Return (x, y) of the center of cell containing provided text 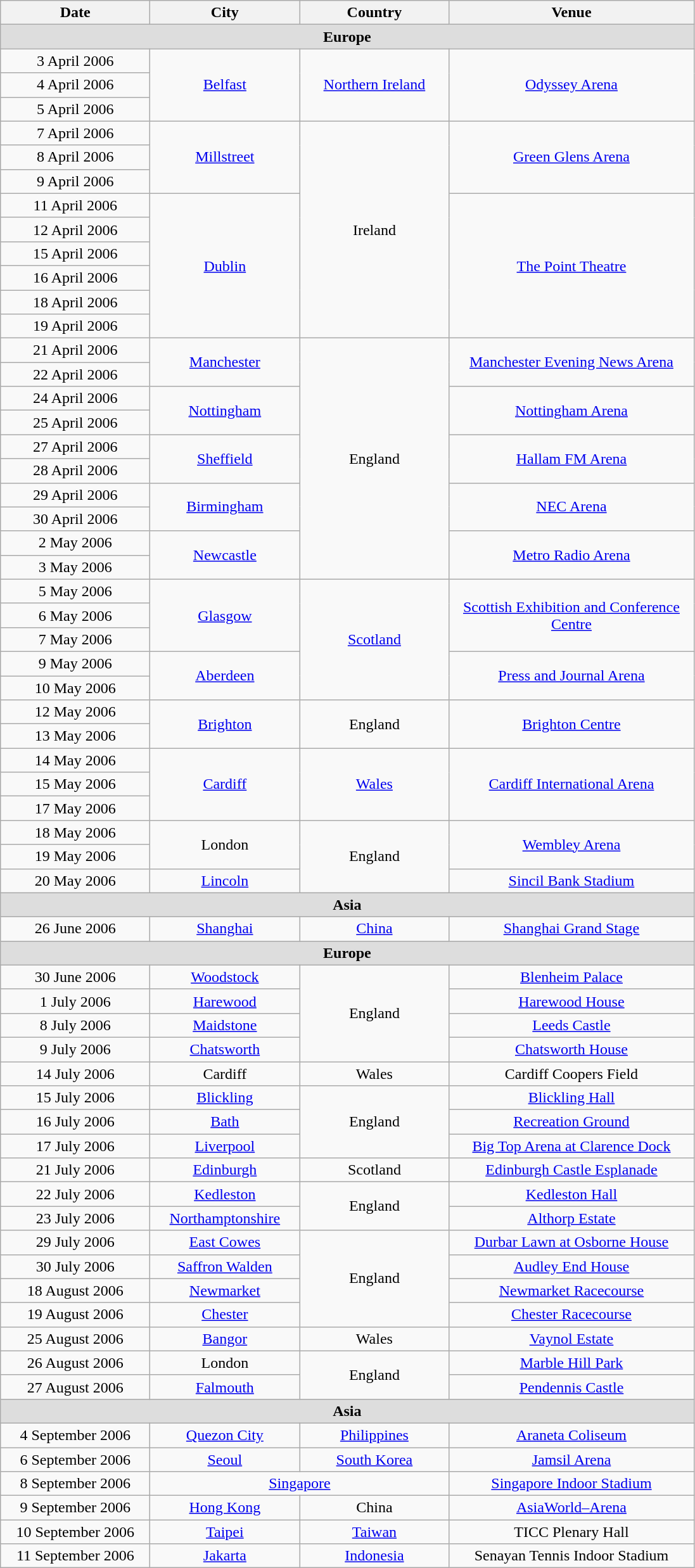
7 April 2006 (75, 133)
Chester Racecourse (571, 1315)
Singapore (300, 1484)
19 May 2006 (75, 857)
Date (75, 13)
Vaynol Estate (571, 1339)
Glasgow (225, 615)
East Cowes (225, 1242)
Lincoln (225, 881)
6 September 2006 (75, 1459)
Quezon City (225, 1435)
Big Top Arena at Clarence Dock (571, 1146)
14 May 2006 (75, 760)
Hong Kong (225, 1508)
20 May 2006 (75, 881)
Woodstock (225, 977)
8 July 2006 (75, 1025)
Northamptonshire (225, 1218)
Saffron Walden (225, 1266)
Wembley Arena (571, 845)
Newcastle (225, 555)
Bangor (225, 1339)
17 July 2006 (75, 1146)
Country (374, 13)
8 April 2006 (75, 157)
Belfast (225, 85)
Chatsworth House (571, 1049)
1 July 2006 (75, 1001)
Jakarta (225, 1556)
Brighton Centre (571, 724)
19 August 2006 (75, 1315)
Hallam FM Arena (571, 459)
12 May 2006 (75, 712)
7 May 2006 (75, 639)
Manchester (225, 362)
Birmingham (225, 507)
Falmouth (225, 1387)
22 July 2006 (75, 1194)
30 June 2006 (75, 977)
Metro Radio Arena (571, 555)
Nottingham (225, 411)
Marble Hill Park (571, 1363)
Audley End House (571, 1266)
11 September 2006 (75, 1556)
9 May 2006 (75, 663)
Indonesia (374, 1556)
Sheffield (225, 459)
Ireland (374, 229)
Althorp Estate (571, 1218)
18 April 2006 (75, 302)
Odyssey Arena (571, 85)
3 May 2006 (75, 567)
15 July 2006 (75, 1098)
4 April 2006 (75, 85)
Nottingham Arena (571, 411)
Maidstone (225, 1025)
27 August 2006 (75, 1387)
9 September 2006 (75, 1508)
29 July 2006 (75, 1242)
17 May 2006 (75, 808)
Chester (225, 1315)
Edinburgh Castle Esplanade (571, 1170)
Bath (225, 1122)
TICC Plenary Hall (571, 1532)
18 August 2006 (75, 1291)
Singapore Indoor Stadium (571, 1484)
Green Glens Arena (571, 157)
8 September 2006 (75, 1484)
NEC Arena (571, 507)
2 May 2006 (75, 543)
Kedleston (225, 1194)
Cardiff Coopers Field (571, 1074)
Shanghai Grand Stage (571, 929)
Taipei (225, 1532)
Pendennis Castle (571, 1387)
28 April 2006 (75, 471)
Northern Ireland (374, 85)
Philippines (374, 1435)
Leeds Castle (571, 1025)
15 May 2006 (75, 784)
City (225, 13)
27 April 2006 (75, 447)
18 May 2006 (75, 832)
Blickling (225, 1098)
South Korea (374, 1459)
Kedleston Hall (571, 1194)
13 May 2006 (75, 736)
Cardiff International Arena (571, 784)
21 April 2006 (75, 350)
Senayan Tennis Indoor Stadium (571, 1556)
Scottish Exhibition and Conference Centre (571, 615)
26 August 2006 (75, 1363)
16 July 2006 (75, 1122)
Taiwan (374, 1532)
Brighton (225, 724)
5 May 2006 (75, 591)
6 May 2006 (75, 615)
29 April 2006 (75, 495)
25 April 2006 (75, 423)
Jamsil Arena (571, 1459)
15 April 2006 (75, 253)
Newmarket (225, 1291)
Chatsworth (225, 1049)
Blenheim Palace (571, 977)
5 April 2006 (75, 109)
Sincil Bank Stadium (571, 881)
Dublin (225, 265)
25 August 2006 (75, 1339)
19 April 2006 (75, 326)
16 April 2006 (75, 277)
Venue (571, 13)
26 June 2006 (75, 929)
Newmarket Racecourse (571, 1291)
9 April 2006 (75, 181)
9 July 2006 (75, 1049)
21 July 2006 (75, 1170)
Edinburgh (225, 1170)
The Point Theatre (571, 265)
Harewood House (571, 1001)
Blickling Hall (571, 1098)
12 April 2006 (75, 229)
Liverpool (225, 1146)
Seoul (225, 1459)
Recreation Ground (571, 1122)
22 April 2006 (75, 374)
Manchester Evening News Arena (571, 362)
11 April 2006 (75, 205)
3 April 2006 (75, 61)
Harewood (225, 1001)
30 April 2006 (75, 519)
Araneta Coliseum (571, 1435)
Millstreet (225, 157)
4 September 2006 (75, 1435)
23 July 2006 (75, 1218)
Press and Journal Arena (571, 675)
10 September 2006 (75, 1532)
Shanghai (225, 929)
Durbar Lawn at Osborne House (571, 1242)
14 July 2006 (75, 1074)
Aberdeen (225, 675)
AsiaWorld–Arena (571, 1508)
30 July 2006 (75, 1266)
24 April 2006 (75, 398)
10 May 2006 (75, 687)
